Return (X, Y) of the center of cell containing provided text 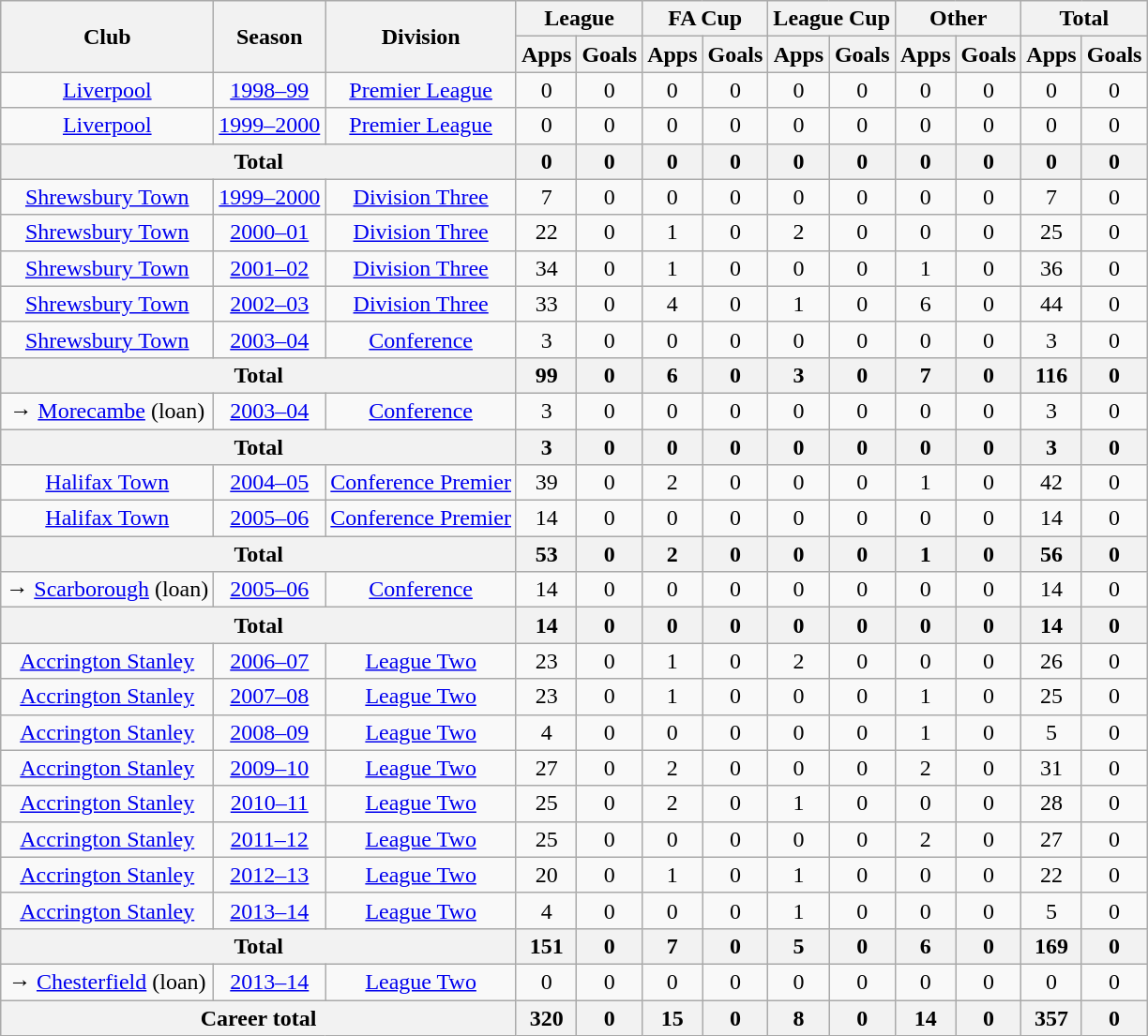
Season (270, 37)
20 (546, 875)
2002–03 (270, 304)
36 (1051, 268)
2007–08 (270, 697)
169 (1051, 946)
2004–05 (270, 483)
33 (546, 304)
116 (1051, 375)
44 (1051, 304)
2006–07 (270, 661)
League (579, 19)
151 (546, 946)
→ Morecambe (loan) (107, 411)
15 (672, 1017)
42 (1051, 483)
99 (546, 375)
357 (1051, 1017)
56 (1051, 554)
320 (546, 1017)
Career total (259, 1017)
2001–02 (270, 268)
2011–12 (270, 839)
8 (799, 1017)
2000–01 (270, 233)
Division (421, 37)
39 (546, 483)
1998–99 (270, 90)
→ Scarborough (loan) (107, 590)
31 (1051, 768)
26 (1051, 661)
Club (107, 37)
53 (546, 554)
28 (1051, 803)
FA Cup (705, 19)
Other (959, 19)
2010–11 (270, 803)
League Cup (832, 19)
2009–10 (270, 768)
34 (546, 268)
2008–09 (270, 732)
2012–13 (270, 875)
→ Chesterfield (loan) (107, 982)
